Find where the given text appears and provide that cell's center as [X, Y] coordinate. 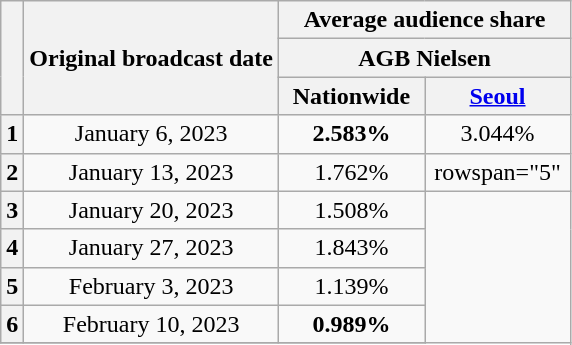
Original broadcast date [152, 58]
January 20, 2023 [152, 210]
1.139% [351, 286]
January 13, 2023 [152, 172]
1.508% [351, 210]
4 [12, 248]
5 [12, 286]
rowspan="5" [497, 172]
AGB Nielsen [424, 58]
6 [12, 324]
0.989% [351, 324]
January 6, 2023 [152, 134]
2 [12, 172]
Average audience share [424, 20]
February 10, 2023 [152, 324]
1.762% [351, 172]
Nationwide [351, 96]
1 [12, 134]
February 3, 2023 [152, 286]
3 [12, 210]
2.583% [351, 134]
Seoul [497, 96]
1.843% [351, 248]
January 27, 2023 [152, 248]
3.044% [497, 134]
